Output the [x, y] coordinate of the center of the cell containing the given text.  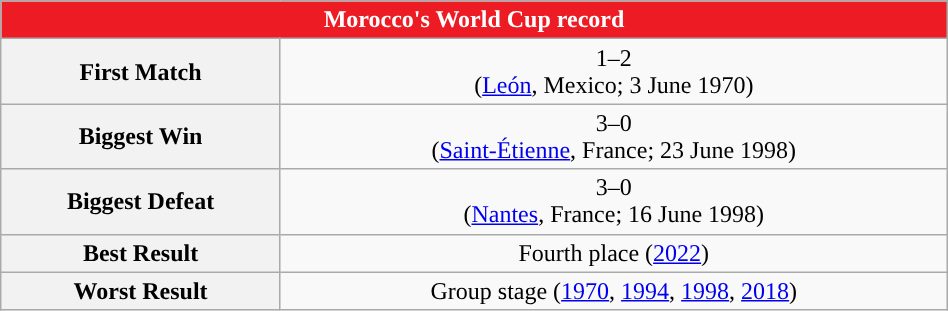
Group stage (1970, 1994, 1998, 2018) [614, 291]
Biggest Win [141, 136]
Fourth place (2022) [614, 253]
3–0 (Saint-Étienne, France; 23 June 1998) [614, 136]
3–0 (Nantes, France; 16 June 1998) [614, 202]
Worst Result [141, 291]
Biggest Defeat [141, 202]
1–2 (León, Mexico; 3 June 1970) [614, 72]
Best Result [141, 253]
Morocco's World Cup record [474, 20]
First Match [141, 72]
